Identify which cell holds the provided text, then report its (X, Y) central coordinate. 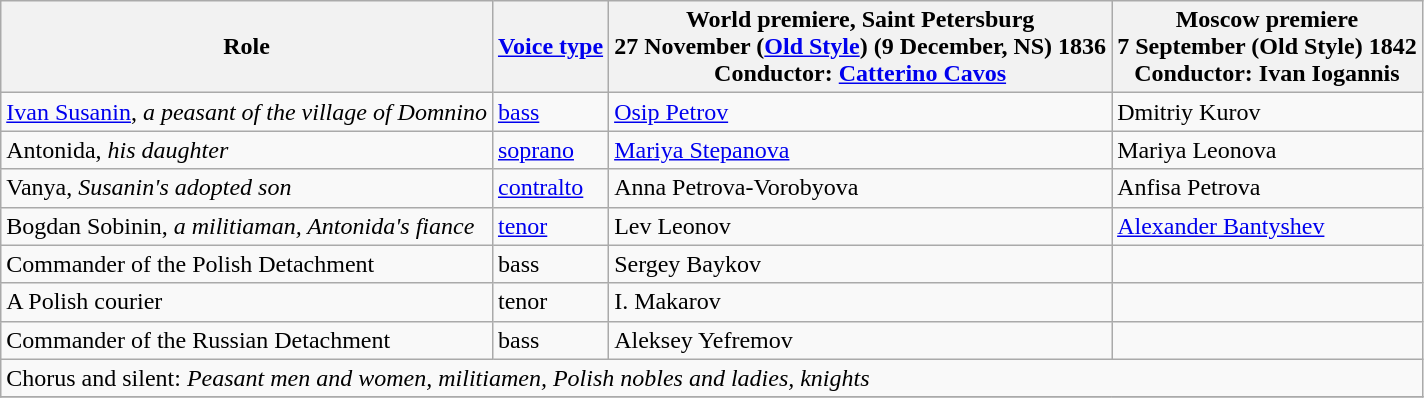
Mariya Leonova (1268, 150)
Voice type (550, 47)
Sergey Baykov (860, 264)
Aleksey Yefremov (860, 340)
Antonida, his daughter (247, 150)
Vanya, Susanin's adopted son (247, 188)
Commander of the Polish Detachment (247, 264)
Osip Petrov (860, 112)
Alexander Bantyshev (1268, 226)
Chorus and silent: Peasant men and women, militiamen, Polish nobles and ladies, knights (712, 378)
Ivan Susanin, a peasant of the village of Domnino (247, 112)
Role (247, 47)
Anfisa Petrova (1268, 188)
Mariya Stepanova (860, 150)
contralto (550, 188)
I. Makarov (860, 302)
A Polish courier (247, 302)
Bogdan Sobinin, a militiaman, Antonida's fiance (247, 226)
Lev Leonov (860, 226)
Moscow premiere7 September (Old Style) 1842Conductor: Ivan Iogannis (1268, 47)
Commander of the Russian Detachment (247, 340)
World premiere, Saint Petersburg27 November (Old Style) (9 December, NS) 1836Conductor: Catterino Cavos (860, 47)
Anna Petrova-Vorobyova (860, 188)
Dmitriy Kurov (1268, 112)
soprano (550, 150)
